Locate the cell with the specified text and output its [X, Y] center coordinate. 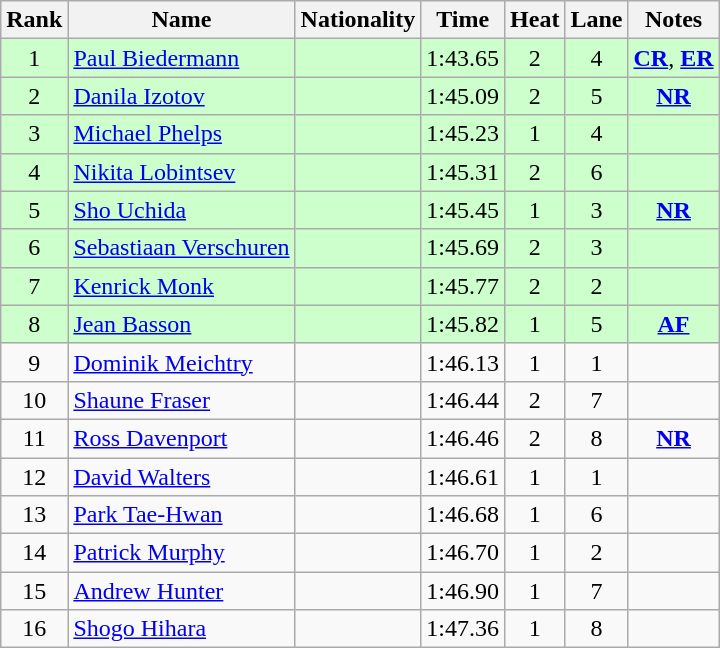
Andrew Hunter [182, 591]
1:46.61 [463, 477]
13 [34, 515]
Nikita Lobintsev [182, 172]
AF [674, 324]
15 [34, 591]
Danila Izotov [182, 96]
1:45.77 [463, 286]
Name [182, 20]
Michael Phelps [182, 134]
14 [34, 553]
Ross Davenport [182, 438]
1:45.31 [463, 172]
Notes [674, 20]
1:46.70 [463, 553]
1:46.90 [463, 591]
David Walters [182, 477]
CR, ER [674, 58]
Paul Biedermann [182, 58]
Shogo Hihara [182, 629]
1:45.45 [463, 210]
Shaune Fraser [182, 400]
Heat [535, 20]
9 [34, 362]
Nationality [358, 20]
11 [34, 438]
1:47.36 [463, 629]
10 [34, 400]
Sho Uchida [182, 210]
16 [34, 629]
Patrick Murphy [182, 553]
1:43.65 [463, 58]
Kenrick Monk [182, 286]
12 [34, 477]
Jean Basson [182, 324]
1:45.23 [463, 134]
Rank [34, 20]
1:45.09 [463, 96]
1:46.44 [463, 400]
Time [463, 20]
1:46.46 [463, 438]
Park Tae-Hwan [182, 515]
1:45.69 [463, 248]
Lane [596, 20]
1:46.13 [463, 362]
Sebastiaan Verschuren [182, 248]
1:46.68 [463, 515]
1:45.82 [463, 324]
Dominik Meichtry [182, 362]
